Search for the cell housing the specified text and yield its [X, Y] center coordinate. 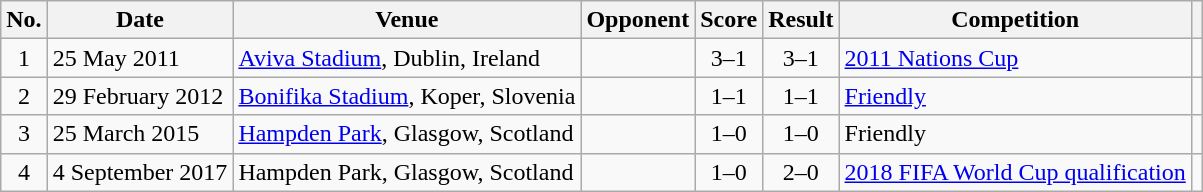
4 September 2017 [140, 172]
4 [24, 172]
3 [24, 134]
2 [24, 96]
Result [801, 20]
Competition [1015, 20]
Date [140, 20]
Opponent [638, 20]
Bonifika Stadium, Koper, Slovenia [407, 96]
2–0 [801, 172]
25 March 2015 [140, 134]
2011 Nations Cup [1015, 58]
2018 FIFA World Cup qualification [1015, 172]
Venue [407, 20]
29 February 2012 [140, 96]
No. [24, 20]
Aviva Stadium, Dublin, Ireland [407, 58]
Score [729, 20]
25 May 2011 [140, 58]
1 [24, 58]
